Output the [x, y] coordinate of the center of the cell containing the given text.  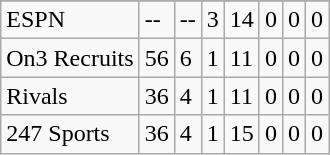
ESPN [70, 20]
15 [242, 134]
14 [242, 20]
6 [188, 58]
On3 Recruits [70, 58]
56 [156, 58]
3 [212, 20]
247 Sports [70, 134]
Rivals [70, 96]
